Scan for the cell matching the given text and deliver its (X, Y) coordinate at center. 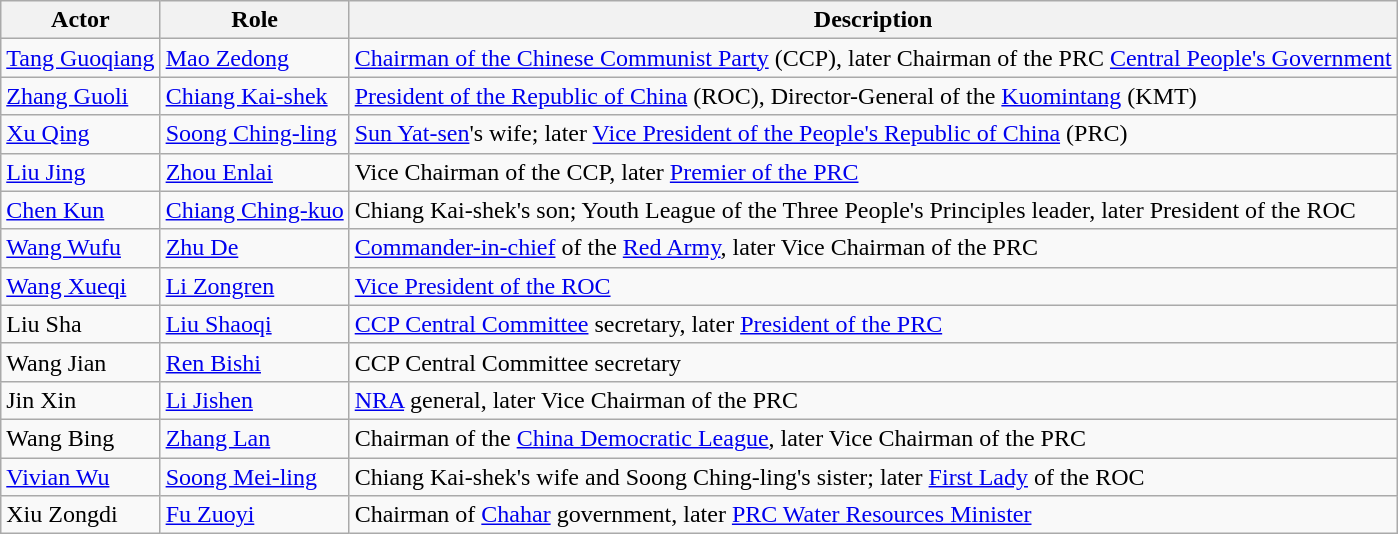
Role (254, 20)
Li Jishen (254, 400)
Commander-in-chief of the Red Army, later Vice Chairman of the PRC (873, 248)
Chiang Kai-shek (254, 96)
Wang Bing (80, 438)
Soong Ching-ling (254, 134)
CCP Central Committee secretary (873, 362)
Sun Yat-sen's wife; later Vice President of the People's Republic of China (PRC) (873, 134)
Chiang Kai-shek's son; Youth League of the Three People's Principles leader, later President of the ROC (873, 210)
Actor (80, 20)
NRA general, later Vice Chairman of the PRC (873, 400)
Wang Xueqi (80, 286)
Vivian Wu (80, 477)
Chiang Kai-shek's wife and Soong Ching-ling's sister; later First Lady of the ROC (873, 477)
Chairman of Chahar government, later PRC Water Resources Minister (873, 515)
Fu Zuoyi (254, 515)
Zhou Enlai (254, 172)
Jin Xin (80, 400)
Xu Qing (80, 134)
Liu Shaoqi (254, 324)
Liu Sha (80, 324)
Li Zongren (254, 286)
Zhang Lan (254, 438)
Mao Zedong (254, 58)
Chiang Ching-kuo (254, 210)
Wang Wufu (80, 248)
Description (873, 20)
Xiu Zongdi (80, 515)
Chairman of the Chinese Communist Party (CCP), later Chairman of the PRC Central People's Government (873, 58)
Zhang Guoli (80, 96)
CCP Central Committee secretary, later President of the PRC (873, 324)
Wang Jian (80, 362)
Soong Mei-ling (254, 477)
Tang Guoqiang (80, 58)
President of the Republic of China (ROC), Director-General of the Kuomintang (KMT) (873, 96)
Liu Jing (80, 172)
Vice President of the ROC (873, 286)
Ren Bishi (254, 362)
Zhu De (254, 248)
Vice Chairman of the CCP, later Premier of the PRC (873, 172)
Chen Kun (80, 210)
Chairman of the China Democratic League, later Vice Chairman of the PRC (873, 438)
